Provide the (X, Y) coordinate of the cell's center where the given text is located.  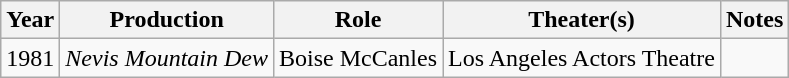
Role (358, 20)
Notes (754, 20)
Year (30, 20)
Theater(s) (582, 20)
Production (167, 20)
Los Angeles Actors Theatre (582, 58)
1981 (30, 58)
Boise McCanles (358, 58)
Nevis Mountain Dew (167, 58)
